For the text-containing cell, return its midpoint in [X, Y] coordinate format. 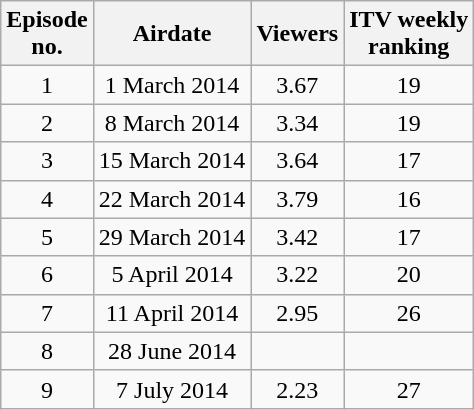
5 [47, 237]
3.67 [298, 85]
5 April 2014 [172, 275]
Episodeno. [47, 34]
1 [47, 85]
2 [47, 123]
6 [47, 275]
1 March 2014 [172, 85]
3.79 [298, 199]
3 [47, 161]
7 July 2014 [172, 389]
9 [47, 389]
ITV weeklyranking [409, 34]
4 [47, 199]
20 [409, 275]
11 April 2014 [172, 313]
26 [409, 313]
3.64 [298, 161]
29 March 2014 [172, 237]
Airdate [172, 34]
2.23 [298, 389]
2.95 [298, 313]
22 March 2014 [172, 199]
7 [47, 313]
3.42 [298, 237]
3.34 [298, 123]
8 March 2014 [172, 123]
28 June 2014 [172, 351]
3.22 [298, 275]
16 [409, 199]
27 [409, 389]
15 March 2014 [172, 161]
8 [47, 351]
Viewers [298, 34]
